Locate the cell with the specified text and output its [X, Y] center coordinate. 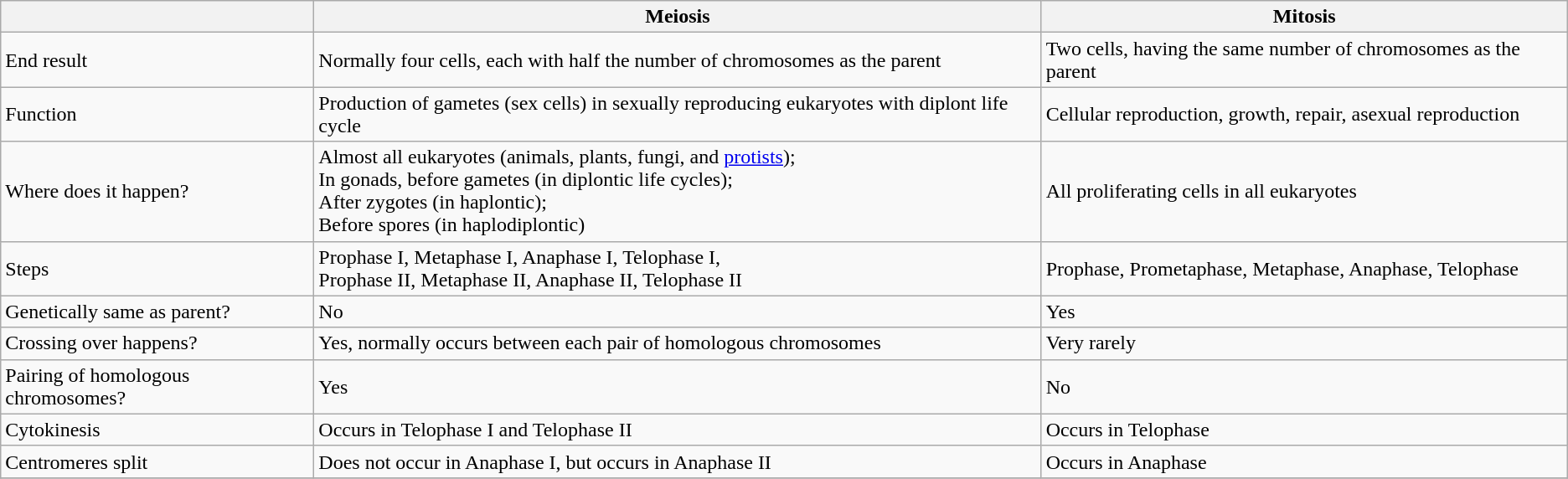
Pairing of homologous chromosomes? [157, 387]
Cytokinesis [157, 430]
Genetically same as parent? [157, 312]
Very rarely [1304, 343]
Does not occur in Anaphase I, but occurs in Anaphase II [678, 461]
Steps [157, 268]
Centromeres split [157, 461]
Occurs in Anaphase [1304, 461]
All proliferating cells in all eukaryotes [1304, 191]
Production of gametes (sex cells) in sexually reproducing eukaryotes with diplont life cycle [678, 114]
End result [157, 60]
Prophase I, Metaphase I, Anaphase I, Telophase I, Prophase II, Metaphase II, Anaphase II, Telophase II [678, 268]
Crossing over happens? [157, 343]
Function [157, 114]
Where does it happen? [157, 191]
Normally four cells, each with half the number of chromosomes as the parent [678, 60]
Yes, normally occurs between each pair of homologous chromosomes [678, 343]
Occurs in Telophase [1304, 430]
Two cells, having the same number of chromosomes as the parent [1304, 60]
Prophase, Prometaphase, Metaphase, Anaphase, Telophase [1304, 268]
Cellular reproduction, growth, repair, asexual reproduction [1304, 114]
Occurs in Telophase I and Telophase II [678, 430]
Meiosis [678, 17]
Mitosis [1304, 17]
